Detect which cell encompasses the target text, then output its [x, y] center coordinate. 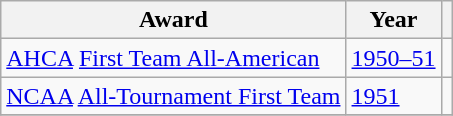
1951 [394, 96]
Award [174, 20]
Year [394, 20]
NCAA All-Tournament First Team [174, 96]
1950–51 [394, 58]
AHCA First Team All-American [174, 58]
